Output the [x, y] coordinate of the center of the cell containing the given text.  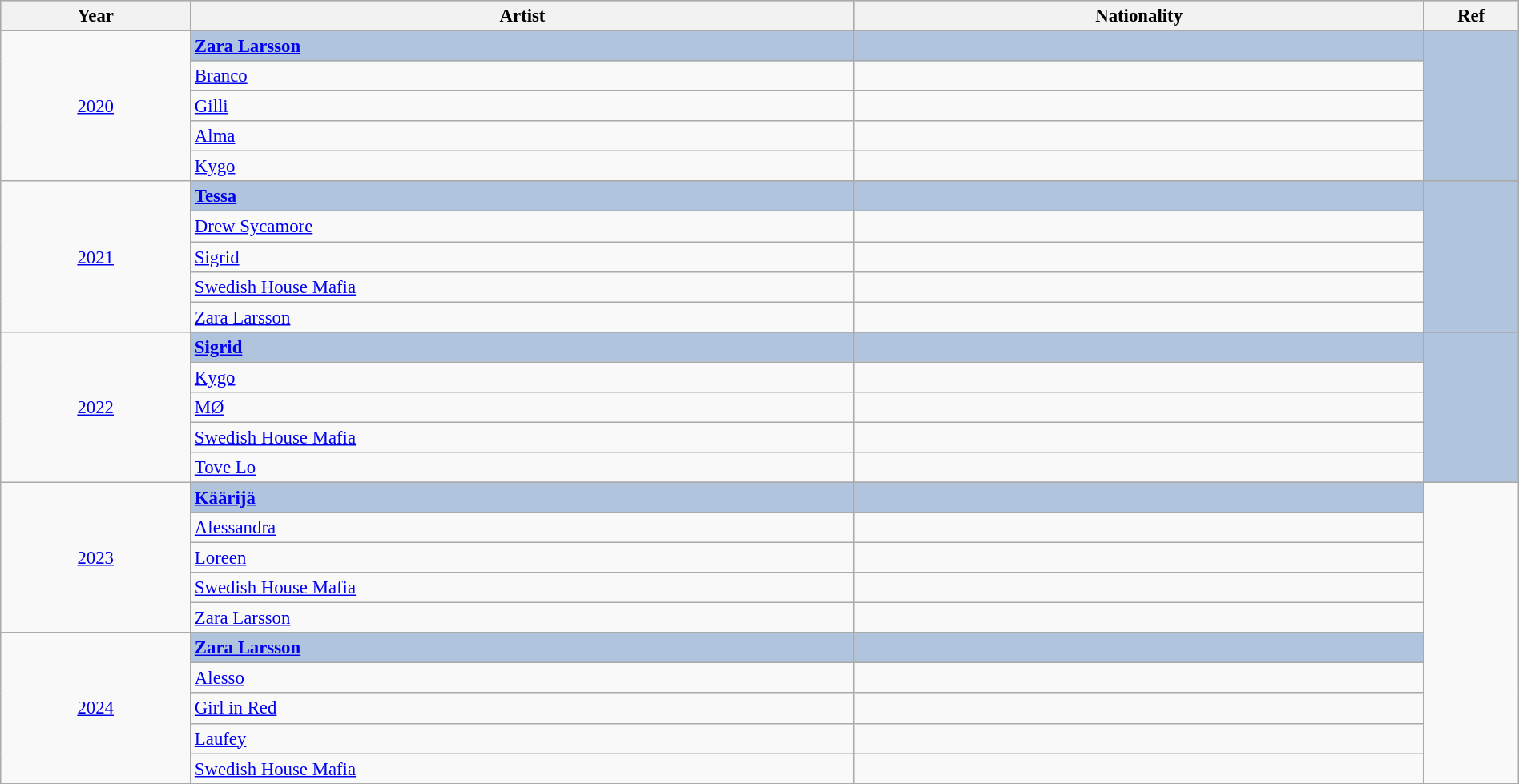
2022 [96, 407]
Gilli [522, 107]
Alesso [522, 678]
Drew Sycamore [522, 227]
Loreen [522, 558]
Ref [1471, 16]
Branco [522, 76]
Alma [522, 136]
Girl in Red [522, 709]
2024 [96, 708]
Tessa [522, 196]
2021 [96, 256]
Year [96, 16]
Nationality [1138, 16]
Laufey [522, 738]
Tove Lo [522, 468]
MØ [522, 408]
Alessandra [522, 528]
Artist [522, 16]
Käärijä [522, 497]
2023 [96, 557]
2020 [96, 107]
